Detect which cell encompasses the target text, then output its [x, y] center coordinate. 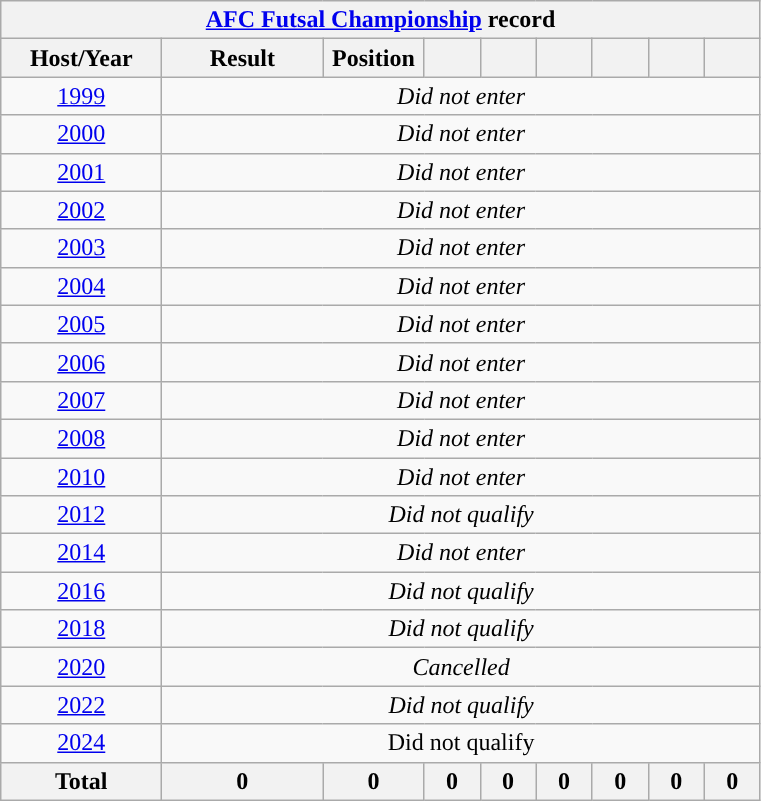
Total [82, 781]
2018 [82, 629]
2014 [82, 553]
2010 [82, 477]
Cancelled [461, 667]
2004 [82, 286]
Host/Year [82, 58]
Result [242, 58]
2022 [82, 705]
2007 [82, 400]
2006 [82, 362]
2008 [82, 438]
Position [374, 58]
AFC Futsal Championship record [381, 20]
2002 [82, 210]
2003 [82, 248]
2012 [82, 515]
2016 [82, 591]
2024 [82, 743]
1999 [82, 96]
2000 [82, 134]
2001 [82, 172]
2020 [82, 667]
2005 [82, 324]
